Output the [x, y] coordinate of the center of the cell containing the given text.  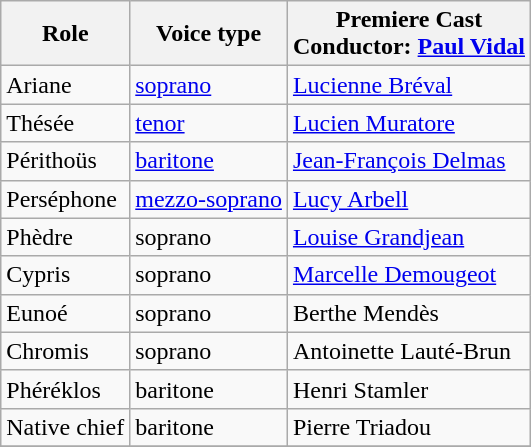
Perséphone [66, 199]
Cypris [66, 275]
Native chief [66, 427]
Jean-François Delmas [408, 161]
Périthoüs [66, 161]
Thésée [66, 123]
Antoinette Lauté-Brun [408, 351]
Berthe Mendès [408, 313]
tenor [209, 123]
Voice type [209, 34]
Louise Grandjean [408, 237]
Chromis [66, 351]
mezzo-soprano [209, 199]
Eunoé [66, 313]
Ariane [66, 85]
Lucienne Bréval [408, 85]
Marcelle Demougeot [408, 275]
Phèdre [66, 237]
Premiere CastConductor: Paul Vidal [408, 34]
Phéréklos [66, 389]
Lucy Arbell [408, 199]
Henri Stamler [408, 389]
Lucien Muratore [408, 123]
Pierre Triadou [408, 427]
Role [66, 34]
